From the cell containing the given text, extract its center point as (x, y) coordinate. 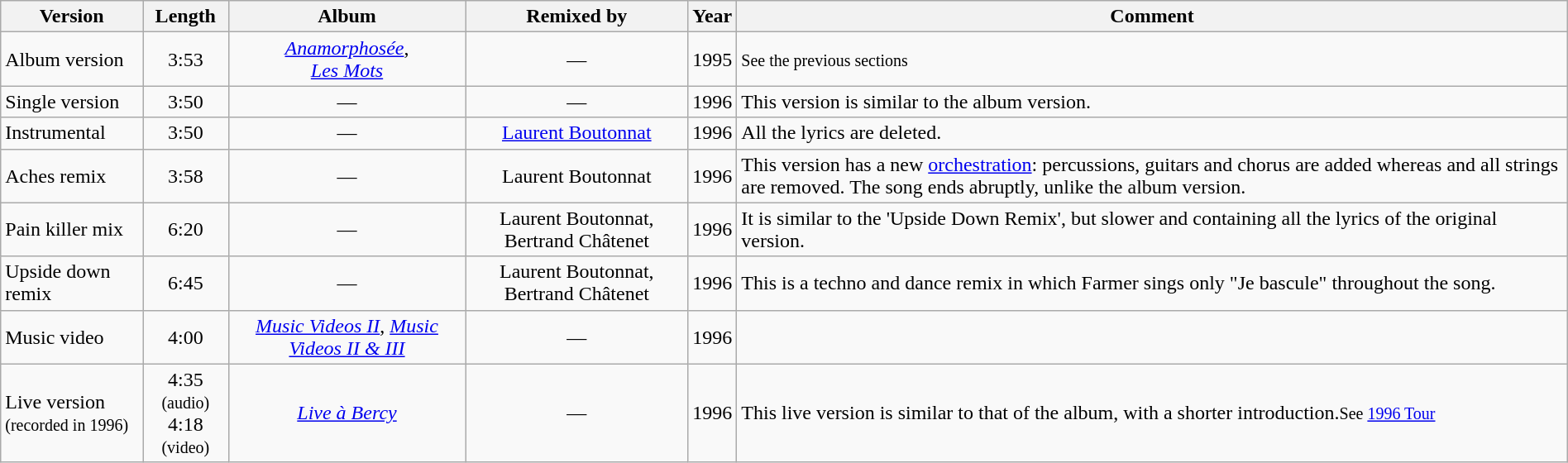
Album version (72, 60)
Anamorphosée, Les Mots (347, 60)
6:45 (186, 283)
Pain killer mix (72, 230)
Live version (recorded in 1996) (72, 413)
Aches remix (72, 175)
Instrumental (72, 133)
3:53 (186, 60)
Comment (1152, 17)
Length (186, 17)
This version is similar to the album version. (1152, 102)
4:35 (audio) 4:18 (video) (186, 413)
This is a techno and dance remix in which Farmer sings only "Je bascule" throughout the song. (1152, 283)
All the lyrics are deleted. (1152, 133)
Single version (72, 102)
This live version is similar to that of the album, with a shorter introduction.See 1996 Tour (1152, 413)
Music Videos II, Music Videos II & III (347, 337)
See the previous sections (1152, 60)
3:58 (186, 175)
Upside down remix (72, 283)
Version (72, 17)
6:20 (186, 230)
Live à Bercy (347, 413)
1995 (713, 60)
It is similar to the 'Upside Down Remix', but slower and containing all the lyrics of the original version. (1152, 230)
4:00 (186, 337)
Album (347, 17)
Remixed by (577, 17)
Year (713, 17)
Music video (72, 337)
